Pinpoint the cell where the given text exists, returning its [X, Y] midpoint coordinate. 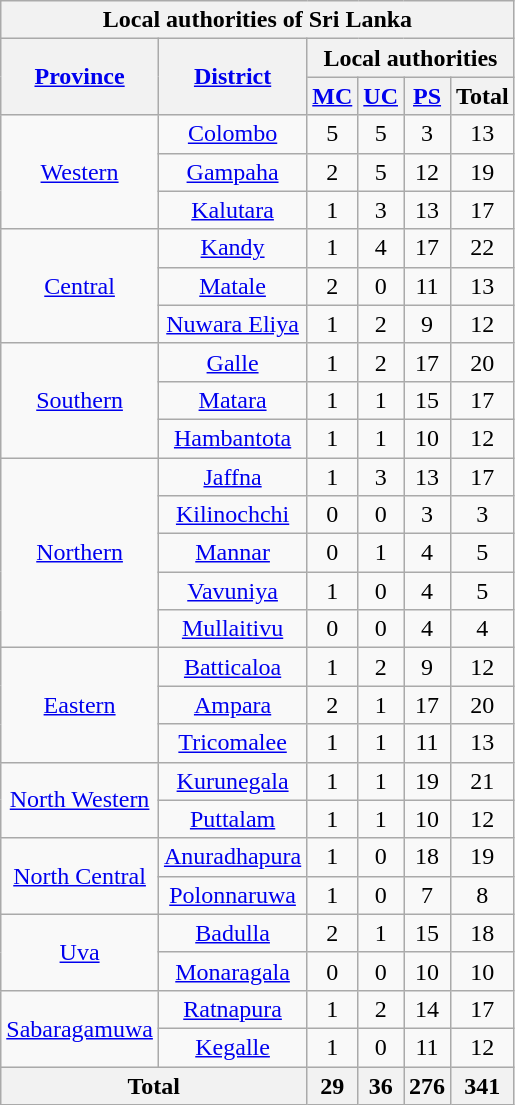
Monaragala [232, 971]
Kalutara [232, 210]
Puttalam [232, 819]
North Central [80, 876]
Mannar [232, 553]
North Western [80, 800]
Matara [232, 400]
Nuwara Eliya [232, 324]
Central [80, 286]
Kilinochchi [232, 515]
Batticaloa [232, 667]
Mullaitivu [232, 629]
Northern [80, 553]
Kandy [232, 248]
341 [483, 1085]
UC [381, 96]
Anuradhapura [232, 857]
Badulla [232, 933]
Galle [232, 362]
Tricomalee [232, 743]
Polonnaruwa [232, 895]
Eastern [80, 705]
Ratnapura [232, 1009]
Local authorities [410, 58]
Kurunegala [232, 781]
Jaffna [232, 477]
Local authorities of Sri Lanka [258, 20]
Vavuniya [232, 591]
7 [428, 895]
21 [483, 781]
Kegalle [232, 1047]
14 [428, 1009]
Gampaha [232, 172]
Western [80, 172]
29 [332, 1085]
Colombo [232, 134]
Sabaragamuwa [80, 1028]
276 [428, 1085]
Uva [80, 952]
PS [428, 96]
8 [483, 895]
Ampara [232, 705]
22 [483, 248]
Hambantota [232, 438]
District [232, 77]
MC [332, 96]
Province [80, 77]
Matale [232, 286]
36 [381, 1085]
Southern [80, 400]
